Find where the given text appears and provide that cell's center as (x, y) coordinate. 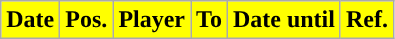
Pos. (86, 20)
To (210, 20)
Player (152, 20)
Date (30, 20)
Ref. (366, 20)
Date until (284, 20)
